Locate the cell with the specified text and output its [x, y] center coordinate. 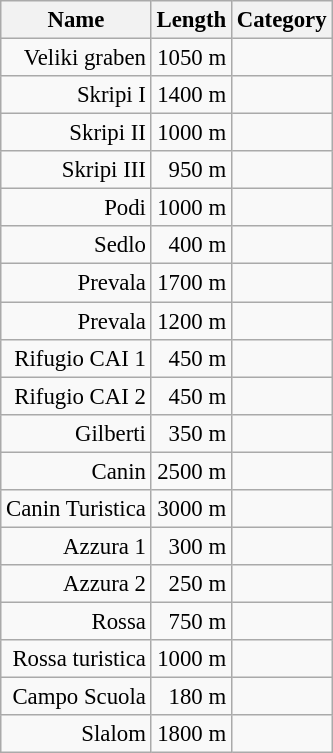
Gilberti [76, 433]
400 m [191, 245]
Length [191, 20]
Canin Turistica [76, 509]
350 m [191, 433]
Category [281, 20]
1400 m [191, 95]
1800 m [191, 734]
300 m [191, 546]
Rossa turistica [76, 659]
1700 m [191, 283]
180 m [191, 697]
3000 m [191, 509]
250 m [191, 584]
Skripi I [76, 95]
Skripi II [76, 133]
Rifugio CAI 1 [76, 358]
Azzura 2 [76, 584]
750 m [191, 621]
Name [76, 20]
2500 m [191, 471]
Podi [76, 208]
Canin [76, 471]
Rossa [76, 621]
1050 m [191, 58]
Campo Scuola [76, 697]
Azzura 1 [76, 546]
Skripi III [76, 170]
950 m [191, 170]
1200 m [191, 321]
Slalom [76, 734]
Veliki graben [76, 58]
Rifugio CAI 2 [76, 396]
Sedlo [76, 245]
